Identify which cell holds the provided text, then report its [x, y] central coordinate. 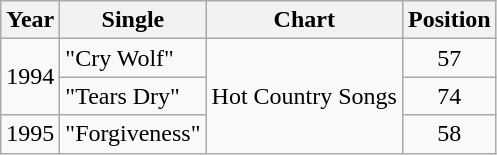
57 [449, 58]
1995 [30, 134]
Hot Country Songs [304, 96]
Single [133, 20]
74 [449, 96]
"Tears Dry" [133, 96]
1994 [30, 77]
Chart [304, 20]
58 [449, 134]
"Cry Wolf" [133, 58]
Position [449, 20]
"Forgiveness" [133, 134]
Year [30, 20]
